Scan for the cell matching the given text and deliver its (x, y) coordinate at center. 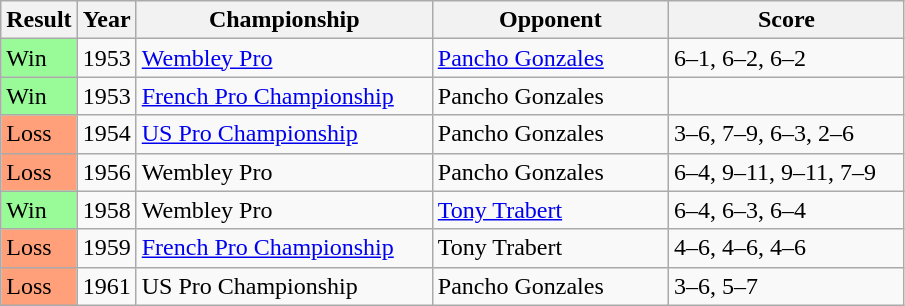
Year (106, 20)
1959 (106, 248)
6–4, 6–3, 6–4 (786, 210)
4–6, 4–6, 4–6 (786, 248)
Championship (284, 20)
6–1, 6–2, 6–2 (786, 58)
1958 (106, 210)
1956 (106, 172)
1954 (106, 134)
6–4, 9–11, 9–11, 7–9 (786, 172)
1961 (106, 286)
Score (786, 20)
3–6, 7–9, 6–3, 2–6 (786, 134)
Opponent (550, 20)
3–6, 5–7 (786, 286)
Result (39, 20)
